Find where the given text appears and provide that cell's center as (x, y) coordinate. 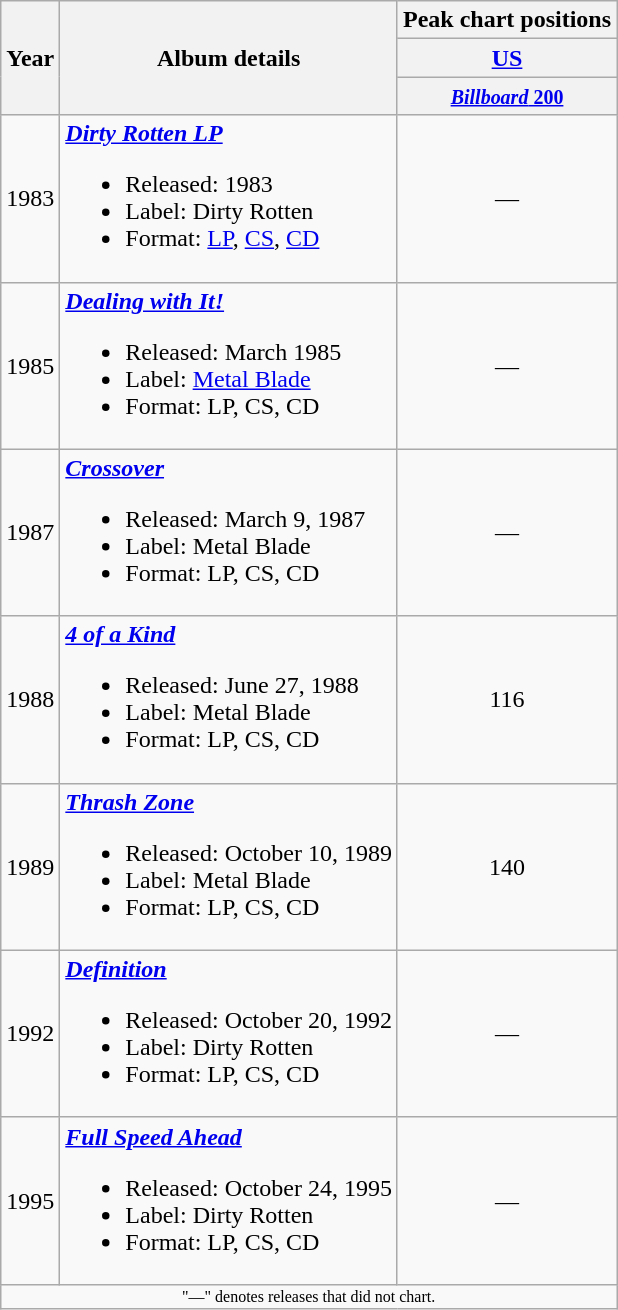
Album details (229, 58)
"—" denotes releases that did not chart. (309, 1296)
Peak chart positions (506, 20)
1989 (30, 866)
1992 (30, 1034)
Dealing with It!Released: March 1985Label: Metal BladeFormat: LP, CS, CD (229, 366)
Billboard 200 (506, 96)
1995 (30, 1200)
1987 (30, 532)
1988 (30, 700)
Full Speed AheadReleased: October 24, 1995Label: Dirty RottenFormat: LP, CS, CD (229, 1200)
US (506, 58)
140 (506, 866)
1983 (30, 198)
Year (30, 58)
1985 (30, 366)
4 of a KindReleased: June 27, 1988Label: Metal BladeFormat: LP, CS, CD (229, 700)
Thrash ZoneReleased: October 10, 1989Label: Metal BladeFormat: LP, CS, CD (229, 866)
CrossoverReleased: March 9, 1987Label: Metal BladeFormat: LP, CS, CD (229, 532)
DefinitionReleased: October 20, 1992Label: Dirty RottenFormat: LP, CS, CD (229, 1034)
Dirty Rotten LPReleased: 1983Label: Dirty RottenFormat: LP, CS, CD (229, 198)
116 (506, 700)
